Extract the (x, y) coordinate from the center of the cell holding the provided text.  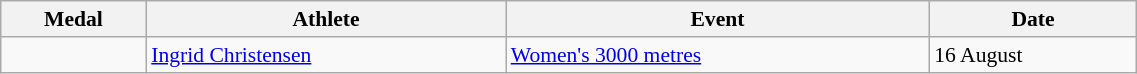
Women's 3000 metres (718, 55)
Date (1033, 19)
Athlete (326, 19)
Medal (74, 19)
Ingrid Christensen (326, 55)
16 August (1033, 55)
Event (718, 19)
